Capture the cell that displays the provided text and extract its (X, Y) central coordinate. 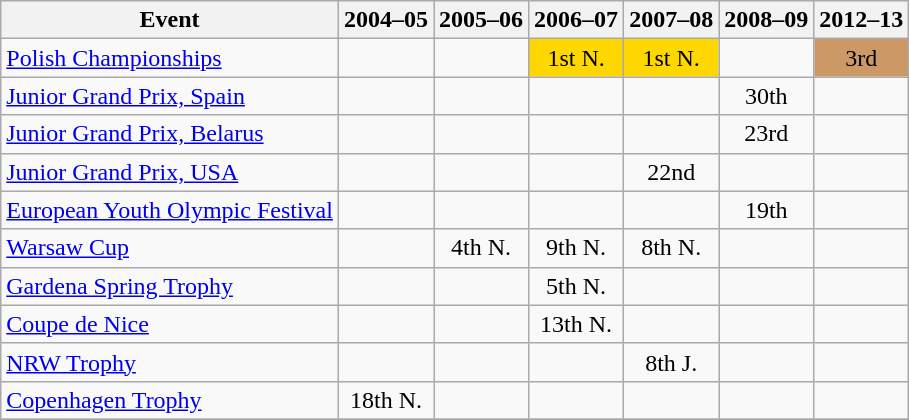
2008–09 (766, 20)
4th N. (482, 248)
Junior Grand Prix, USA (170, 172)
3rd (862, 58)
European Youth Olympic Festival (170, 210)
2012–13 (862, 20)
Event (170, 20)
9th N. (576, 248)
2007–08 (672, 20)
Junior Grand Prix, Spain (170, 96)
30th (766, 96)
23rd (766, 134)
13th N. (576, 324)
5th N. (576, 286)
Junior Grand Prix, Belarus (170, 134)
Gardena Spring Trophy (170, 286)
Copenhagen Trophy (170, 400)
18th N. (386, 400)
2004–05 (386, 20)
19th (766, 210)
2006–07 (576, 20)
NRW Trophy (170, 362)
Polish Championships (170, 58)
8th J. (672, 362)
2005–06 (482, 20)
Warsaw Cup (170, 248)
22nd (672, 172)
Coupe de Nice (170, 324)
8th N. (672, 248)
